From the cell containing the given text, extract its center point as (X, Y) coordinate. 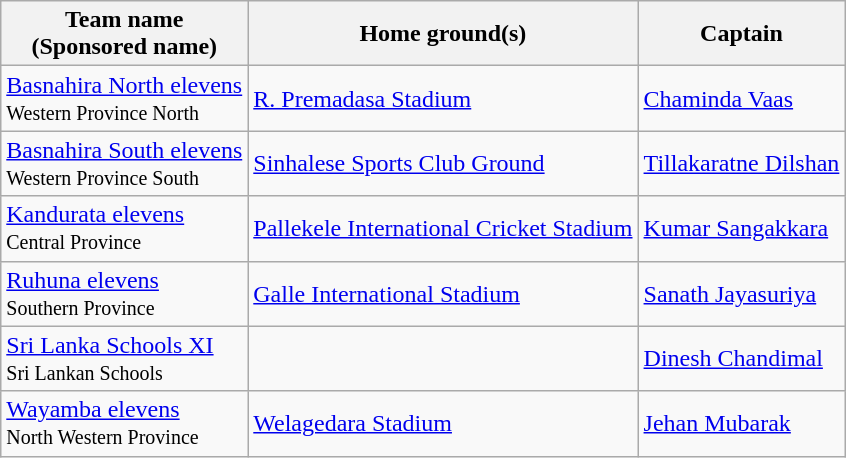
Welagedara Stadium (443, 424)
Ruhuna elevensSouthern Province (124, 294)
R. Premadasa Stadium (443, 98)
Galle International Stadium (443, 294)
Basnahira South elevensWestern Province South (124, 164)
Tillakaratne Dilshan (742, 164)
Kandurata elevensCentral Province (124, 228)
Basnahira North elevensWestern Province North (124, 98)
Sri Lanka Schools XISri Lankan Schools (124, 358)
Pallekele International Cricket Stadium (443, 228)
Home ground(s) (443, 34)
Wayamba elevensNorth Western Province (124, 424)
Sanath Jayasuriya (742, 294)
Sinhalese Sports Club Ground (443, 164)
Jehan Mubarak (742, 424)
Kumar Sangakkara (742, 228)
Team name(Sponsored name) (124, 34)
Chaminda Vaas (742, 98)
Captain (742, 34)
Dinesh Chandimal (742, 358)
